Pinpoint the cell where the given text exists, returning its (x, y) midpoint coordinate. 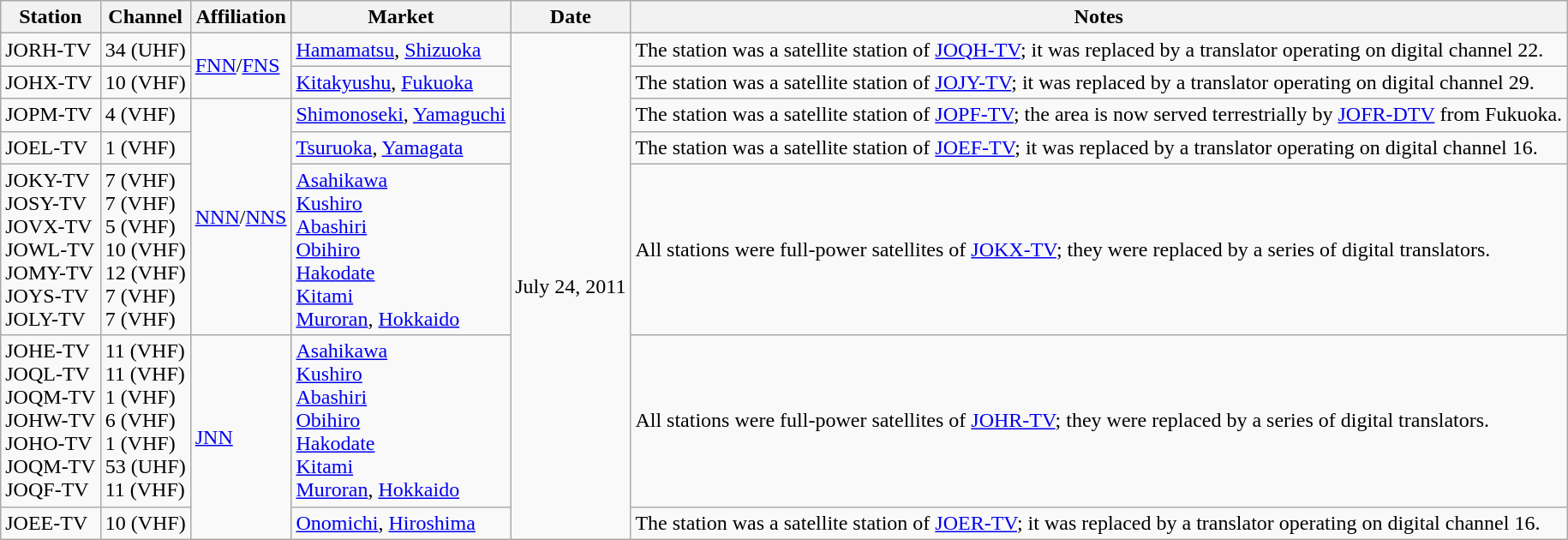
JOPM-TV (51, 115)
Kitakyushu, Fukuoka (401, 82)
The station was a satellite station of JOPF-TV; the area is now served terrestrially by JOFR-DTV from Fukuoka. (1098, 115)
Hamamatsu, Shizuoka (401, 50)
Market (401, 17)
11 (VHF) 11 (VHF) 1 (VHF) 6 (VHF) 1 (VHF) 53 (UHF) 11 (VHF) (146, 421)
Channel (146, 17)
Notes (1098, 17)
JOEE-TV (51, 523)
JNN (241, 437)
1 (VHF) (146, 147)
4 (VHF) (146, 115)
Affiliation (241, 17)
Shimonoseki, Yamaguchi (401, 115)
JOHE-TV JOQL-TV JOQM-TV JOHW-TV JOHO-TV JOQM-TV JOQF-TV (51, 421)
JOKY-TV JOSY-TV JOVX-TV JOWL-TV JOMY-TV JOYS-TV JOLY-TV (51, 249)
JOHX-TV (51, 82)
JORH-TV (51, 50)
The station was a satellite station of JOQH-TV; it was replaced by a translator operating on digital channel 22. (1098, 50)
7 (VHF) 7 (VHF) 5 (VHF) 10 (VHF) 12 (VHF) 7 (VHF) 7 (VHF) (146, 249)
The station was a satellite station of JOER-TV; it was replaced by a translator operating on digital channel 16. (1098, 523)
The station was a satellite station of JOJY-TV; it was replaced by a translator operating on digital channel 29. (1098, 82)
All stations were full-power satellites of JOKX-TV; they were replaced by a series of digital translators. (1098, 249)
34 (UHF) (146, 50)
Tsuruoka, Yamagata (401, 147)
All stations were full-power satellites of JOHR-TV; they were replaced by a series of digital translators. (1098, 421)
The station was a satellite station of JOEF-TV; it was replaced by a translator operating on digital channel 16. (1098, 147)
FNN/FNS (241, 66)
NNN/NNS (241, 217)
Station (51, 17)
July 24, 2011 (571, 286)
JOEL-TV (51, 147)
Date (571, 17)
Onomichi, Hiroshima (401, 523)
